Determine the [x, y] coordinate at the center of the cell enclosing the given text.  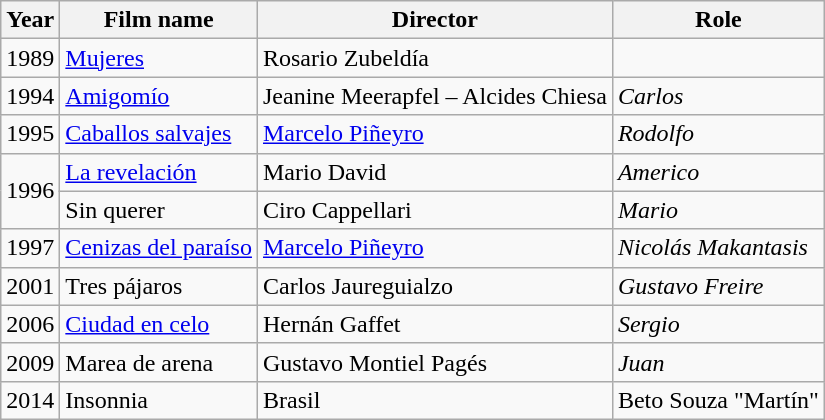
2009 [30, 362]
Tres pájaros [159, 286]
Director [434, 20]
Sin querer [159, 210]
Caballos salvajes [159, 134]
1989 [30, 58]
Hernán Gaffet [434, 324]
Sergio [718, 324]
Beto Souza "Martín" [718, 400]
Americo [718, 172]
Rodolfo [718, 134]
Carlos Jaureguialzo [434, 286]
2014 [30, 400]
Mario David [434, 172]
1995 [30, 134]
Mario [718, 210]
La revelación [159, 172]
Year [30, 20]
Ciudad en celo [159, 324]
1994 [30, 96]
Marea de arena [159, 362]
Jeanine Meerapfel – Alcides Chiesa [434, 96]
Insonnia [159, 400]
Mujeres [159, 58]
2001 [30, 286]
1996 [30, 191]
1997 [30, 248]
Amigomío [159, 96]
Gustavo Montiel Pagés [434, 362]
Role [718, 20]
Cenizas del paraíso [159, 248]
Carlos [718, 96]
Rosario Zubeldía [434, 58]
2006 [30, 324]
Gustavo Freire [718, 286]
Film name [159, 20]
Juan [718, 362]
Nicolás Makantasis [718, 248]
Brasil [434, 400]
Ciro Cappellari [434, 210]
